Detect which cell encompasses the target text, then output its [x, y] center coordinate. 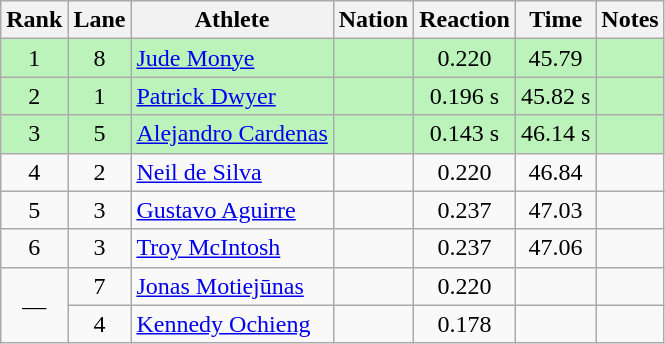
46.84 [555, 172]
Lane [100, 20]
6 [34, 248]
Time [555, 20]
Athlete [232, 20]
— [34, 305]
Gustavo Aguirre [232, 210]
47.06 [555, 248]
Neil de Silva [232, 172]
0.178 [465, 324]
Kennedy Ochieng [232, 324]
47.03 [555, 210]
7 [100, 286]
45.79 [555, 58]
46.14 s [555, 134]
Jude Monye [232, 58]
Troy McIntosh [232, 248]
Alejandro Cardenas [232, 134]
0.196 s [465, 96]
Patrick Dwyer [232, 96]
8 [100, 58]
Rank [34, 20]
45.82 s [555, 96]
Nation [373, 20]
Reaction [465, 20]
0.143 s [465, 134]
Jonas Motiejūnas [232, 286]
Notes [630, 20]
